Find where the given text appears and provide that cell's center as (x, y) coordinate. 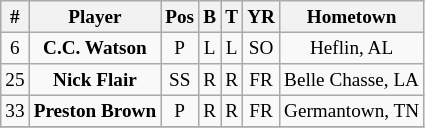
25 (15, 80)
Hometown (351, 17)
YR (262, 17)
Germantown, TN (351, 111)
SS (180, 80)
6 (15, 48)
33 (15, 111)
C.C. Watson (95, 48)
SO (262, 48)
B (210, 17)
# (15, 17)
Pos (180, 17)
Player (95, 17)
Belle Chasse, LA (351, 80)
T (232, 17)
Preston Brown (95, 111)
Heflin, AL (351, 48)
Nick Flair (95, 80)
